Capture the cell that displays the provided text and extract its [X, Y] central coordinate. 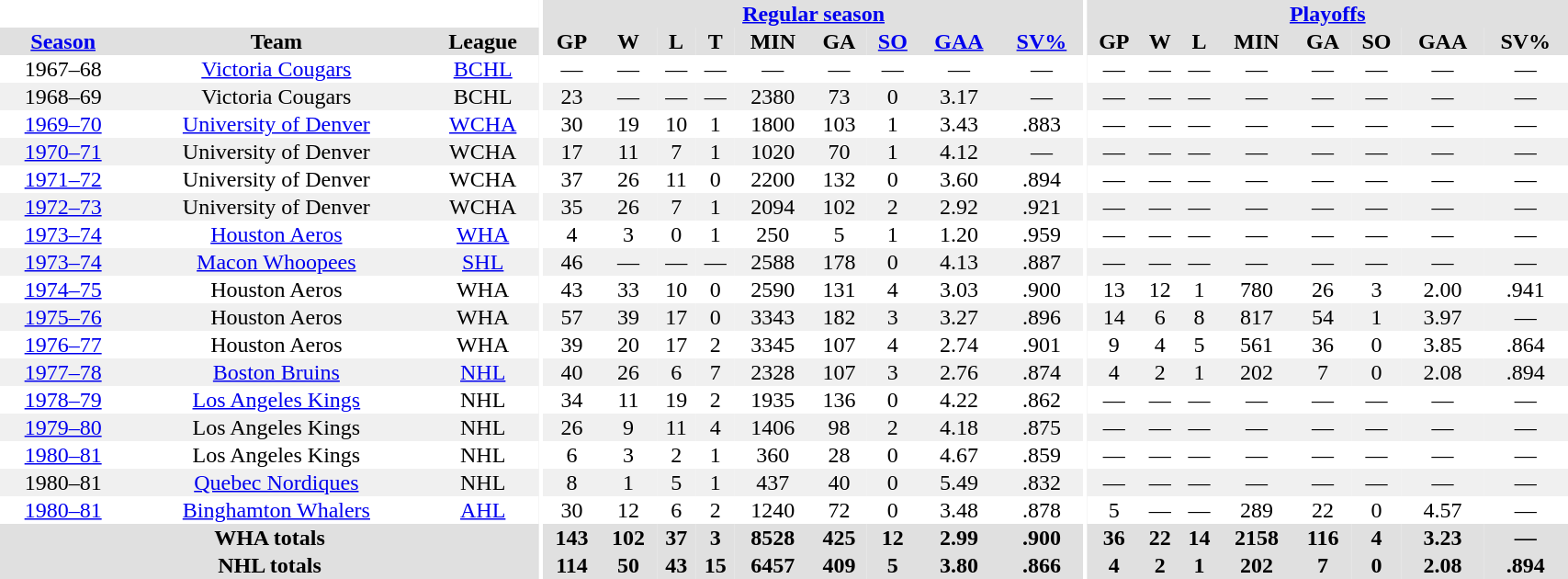
.959 [1042, 234]
2590 [773, 289]
2.99 [959, 538]
1977–78 [62, 372]
Binghamton Whalers [276, 510]
3.03 [959, 289]
50 [628, 565]
98 [840, 427]
409 [840, 565]
360 [773, 455]
Macon Whoopees [276, 262]
33 [628, 289]
2588 [773, 262]
8528 [773, 538]
57 [572, 317]
131 [840, 289]
28 [840, 455]
1020 [773, 152]
2.74 [959, 345]
73 [840, 96]
1968–69 [62, 96]
4.18 [959, 427]
3.97 [1442, 317]
Playoffs [1327, 14]
1967–68 [62, 69]
.941 [1525, 289]
182 [840, 317]
425 [840, 538]
132 [840, 179]
116 [1323, 538]
.864 [1525, 345]
3.17 [959, 96]
3.80 [959, 565]
2.00 [1442, 289]
3343 [773, 317]
23 [572, 96]
Boston Bruins [276, 372]
AHL [483, 510]
2.76 [959, 372]
.878 [1042, 510]
2094 [773, 207]
4.22 [959, 400]
4.12 [959, 152]
1978–79 [62, 400]
1969–70 [62, 124]
1970–71 [62, 152]
4.67 [959, 455]
54 [1323, 317]
1979–80 [62, 427]
143 [572, 538]
2328 [773, 372]
League [483, 41]
.921 [1042, 207]
72 [840, 510]
1976–77 [62, 345]
178 [840, 262]
3.60 [959, 179]
1800 [773, 124]
NHL totals [270, 565]
3.43 [959, 124]
437 [773, 482]
.887 [1042, 262]
.859 [1042, 455]
1972–73 [62, 207]
817 [1257, 317]
35 [572, 207]
1971–72 [62, 179]
2200 [773, 179]
Quebec Nordiques [276, 482]
SHL [483, 262]
2.92 [959, 207]
Season [62, 41]
.901 [1042, 345]
1935 [773, 400]
34 [572, 400]
114 [572, 565]
5.49 [959, 482]
70 [840, 152]
3345 [773, 345]
46 [572, 262]
3.85 [1442, 345]
.866 [1042, 565]
250 [773, 234]
780 [1257, 289]
13 [1113, 289]
Team [276, 41]
15 [715, 565]
4.13 [959, 262]
.832 [1042, 482]
136 [840, 400]
1.20 [959, 234]
4.57 [1442, 510]
.862 [1042, 400]
3.48 [959, 510]
20 [628, 345]
561 [1257, 345]
1975–76 [62, 317]
6457 [773, 565]
103 [840, 124]
1974–75 [62, 289]
1240 [773, 510]
289 [1257, 510]
Regular season [814, 14]
.875 [1042, 427]
3.27 [959, 317]
2158 [1257, 538]
3.23 [1442, 538]
.874 [1042, 372]
WHA totals [270, 538]
1406 [773, 427]
.883 [1042, 124]
2380 [773, 96]
.896 [1042, 317]
T [715, 41]
